Detect which cell encompasses the target text, then output its (x, y) center coordinate. 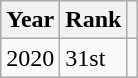
Year (30, 20)
31st (94, 58)
2020 (30, 58)
Rank (94, 20)
